For the text-containing cell, return its midpoint in (x, y) coordinate format. 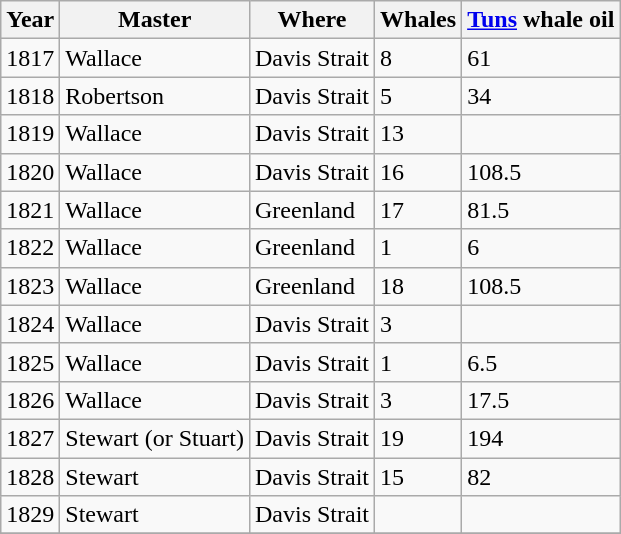
1827 (30, 438)
15 (418, 477)
6.5 (541, 362)
1819 (30, 134)
13 (418, 134)
Robertson (155, 96)
81.5 (541, 210)
1820 (30, 172)
6 (541, 248)
34 (541, 96)
1823 (30, 286)
1824 (30, 324)
Year (30, 20)
1817 (30, 58)
61 (541, 58)
5 (418, 96)
16 (418, 172)
194 (541, 438)
1826 (30, 400)
1828 (30, 477)
17.5 (541, 400)
19 (418, 438)
1829 (30, 515)
1818 (30, 96)
Stewart (or Stuart) (155, 438)
8 (418, 58)
Where (312, 20)
1822 (30, 248)
82 (541, 477)
Master (155, 20)
1825 (30, 362)
1821 (30, 210)
18 (418, 286)
Tuns whale oil (541, 20)
Whales (418, 20)
17 (418, 210)
